Scan for the cell matching the given text and deliver its [x, y] coordinate at center. 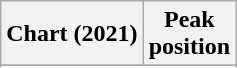
Chart (2021) [72, 34]
Peakposition [189, 34]
